Locate the cell with the specified text and output its (x, y) center coordinate. 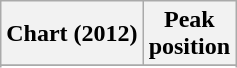
Peakposition (189, 34)
Chart (2012) (72, 34)
